Return the [x, y] coordinate for the center point of the cell that contains the specified text.  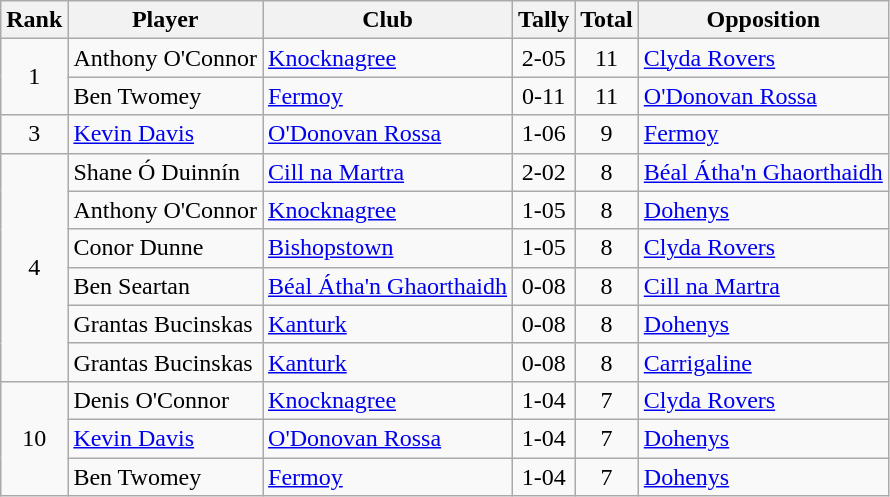
10 [34, 438]
Shane Ó Duinnín [166, 172]
Rank [34, 20]
Opposition [763, 20]
Bishopstown [388, 248]
Total [607, 20]
Player [166, 20]
0-11 [544, 96]
Carrigaline [763, 362]
Club [388, 20]
Denis O'Connor [166, 400]
2-02 [544, 172]
Conor Dunne [166, 248]
4 [34, 267]
3 [34, 134]
Ben Seartan [166, 286]
2-05 [544, 58]
1 [34, 77]
Tally [544, 20]
1-06 [544, 134]
9 [607, 134]
